Identify which cell holds the provided text, then report its (x, y) central coordinate. 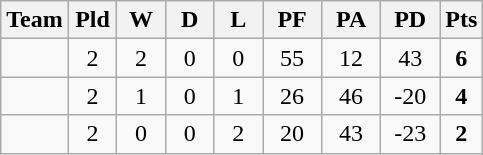
W (142, 20)
26 (292, 96)
D (190, 20)
4 (462, 96)
PD (410, 20)
PF (292, 20)
12 (352, 58)
6 (462, 58)
55 (292, 58)
-23 (410, 134)
Pts (462, 20)
-20 (410, 96)
46 (352, 96)
Team (35, 20)
L (238, 20)
Pld (92, 20)
20 (292, 134)
PA (352, 20)
